For the text-containing cell, return its midpoint in [X, Y] coordinate format. 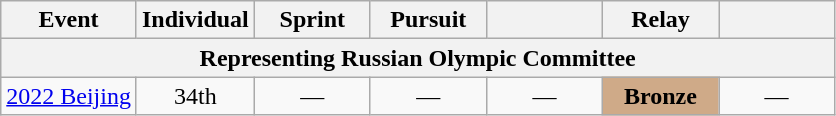
2022 Beijing [69, 96]
34th [195, 96]
Sprint [312, 20]
Event [69, 20]
Representing Russian Olympic Committee [418, 58]
Pursuit [428, 20]
Relay [660, 20]
Bronze [660, 96]
Individual [195, 20]
